Output the (X, Y) coordinate of the center of the cell containing the given text.  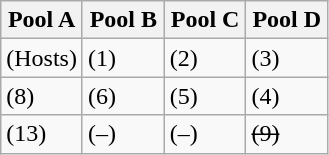
Pool B (123, 20)
(3) (287, 58)
(2) (205, 58)
(9) (287, 134)
(5) (205, 96)
(8) (42, 96)
(6) (123, 96)
Pool A (42, 20)
(4) (287, 96)
(Hosts) (42, 58)
Pool D (287, 20)
(1) (123, 58)
Pool C (205, 20)
(13) (42, 134)
